Determine the [x, y] coordinate at the center of the cell enclosing the given text.  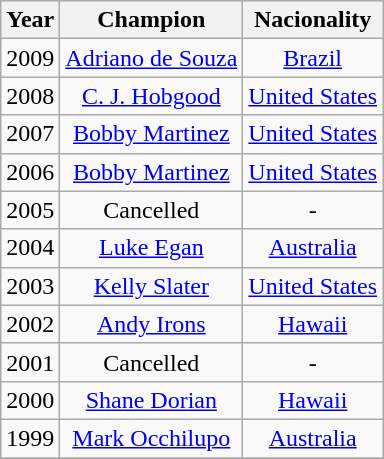
2002 [30, 324]
Adriano de Souza [152, 58]
2006 [30, 172]
Nacionality [313, 20]
2003 [30, 286]
C. J. Hobgood [152, 96]
Champion [152, 20]
2008 [30, 96]
2001 [30, 362]
2004 [30, 248]
2007 [30, 134]
Kelly Slater [152, 286]
Shane Dorian [152, 400]
1999 [30, 438]
2000 [30, 400]
Brazil [313, 58]
Andy Irons [152, 324]
2009 [30, 58]
2005 [30, 210]
Year [30, 20]
Mark Occhilupo [152, 438]
Luke Egan [152, 248]
